Return [x, y] of the center of cell containing provided text 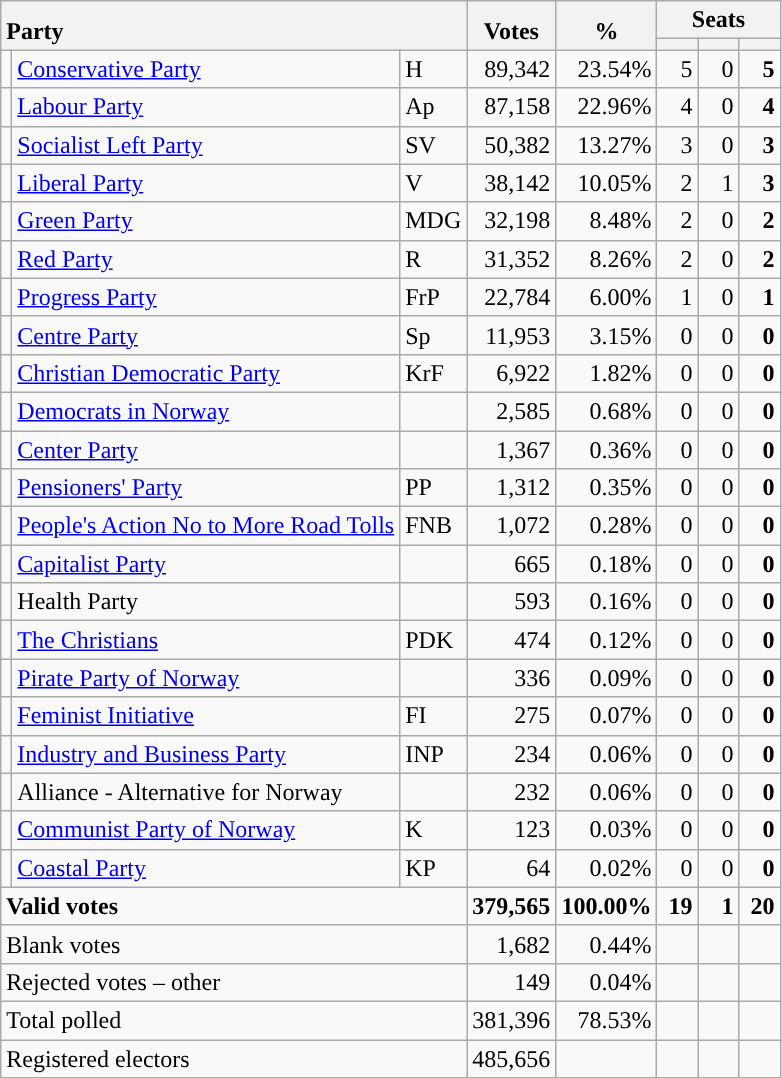
R [434, 259]
Pensioners' Party [206, 488]
1,367 [512, 449]
89,342 [512, 69]
0.03% [606, 830]
The Christians [206, 640]
Valid votes [234, 906]
FI [434, 716]
1.82% [606, 373]
Red Party [206, 259]
0.44% [606, 944]
13.27% [606, 145]
FNB [434, 526]
Rejected votes – other [234, 982]
10.05% [606, 183]
Votes [512, 26]
Centre Party [206, 335]
3.15% [606, 335]
0.12% [606, 640]
1,072 [512, 526]
8.26% [606, 259]
INP [434, 754]
Pirate Party of Norway [206, 678]
275 [512, 716]
Socialist Left Party [206, 145]
Christian Democratic Party [206, 373]
20 [760, 906]
2,585 [512, 411]
KP [434, 868]
31,352 [512, 259]
149 [512, 982]
11,953 [512, 335]
% [606, 26]
Industry and Business Party [206, 754]
474 [512, 640]
0.36% [606, 449]
Sp [434, 335]
0.02% [606, 868]
232 [512, 792]
1,312 [512, 488]
0.28% [606, 526]
665 [512, 564]
Capitalist Party [206, 564]
Blank votes [234, 944]
MDG [434, 221]
22,784 [512, 297]
64 [512, 868]
Seats [718, 20]
Labour Party [206, 107]
23.54% [606, 69]
PP [434, 488]
8.48% [606, 221]
Coastal Party [206, 868]
123 [512, 830]
Communist Party of Norway [206, 830]
Total polled [234, 1020]
78.53% [606, 1020]
0.04% [606, 982]
0.09% [606, 678]
485,656 [512, 1059]
100.00% [606, 906]
0.18% [606, 564]
Progress Party [206, 297]
22.96% [606, 107]
0.16% [606, 602]
379,565 [512, 906]
336 [512, 678]
Registered electors [234, 1059]
Green Party [206, 221]
50,382 [512, 145]
Conservative Party [206, 69]
234 [512, 754]
593 [512, 602]
6,922 [512, 373]
38,142 [512, 183]
381,396 [512, 1020]
Center Party [206, 449]
Party [234, 26]
Democrats in Norway [206, 411]
0.68% [606, 411]
Feminist Initiative [206, 716]
Alliance - Alternative for Norway [206, 792]
KrF [434, 373]
32,198 [512, 221]
1,682 [512, 944]
K [434, 830]
6.00% [606, 297]
19 [678, 906]
Ap [434, 107]
87,158 [512, 107]
H [434, 69]
People's Action No to More Road Tolls [206, 526]
Liberal Party [206, 183]
0.35% [606, 488]
FrP [434, 297]
V [434, 183]
Health Party [206, 602]
PDK [434, 640]
SV [434, 145]
0.07% [606, 716]
